Extract the (X, Y) coordinate from the center of the cell holding the provided text.  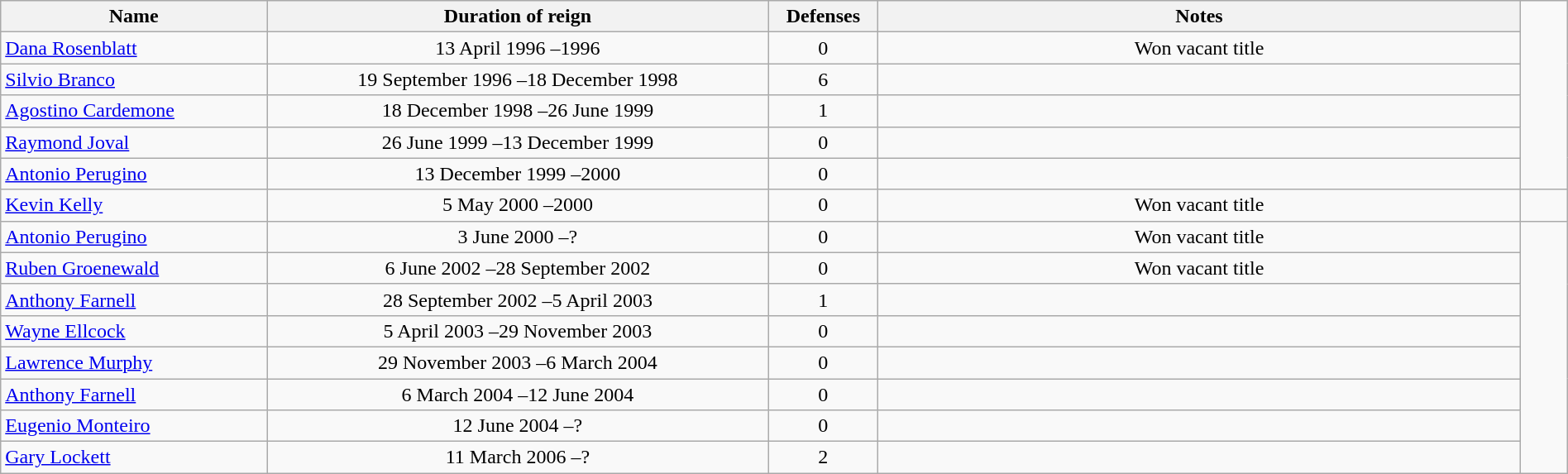
28 September 2002 –5 April 2003 (518, 299)
Kevin Kelly (134, 205)
29 November 2003 –6 March 2004 (518, 362)
5 May 2000 –2000 (518, 205)
Wayne Ellcock (134, 331)
Gary Lockett (134, 457)
13 December 1999 –2000 (518, 174)
Ruben Groenewald (134, 268)
Dana Rosenblatt (134, 48)
Name (134, 17)
3 June 2000 –? (518, 237)
Raymond Joval (134, 142)
19 September 1996 –18 December 1998 (518, 79)
Notes (1199, 17)
6 June 2002 –28 September 2002 (518, 268)
12 June 2004 –? (518, 426)
6 (824, 79)
Silvio Branco (134, 79)
Agostino Cardemone (134, 111)
11 March 2006 –? (518, 457)
Defenses (824, 17)
2 (824, 457)
5 April 2003 –29 November 2003 (518, 331)
Duration of reign (518, 17)
Lawrence Murphy (134, 362)
6 March 2004 –12 June 2004 (518, 395)
18 December 1998 –26 June 1999 (518, 111)
26 June 1999 –13 December 1999 (518, 142)
Eugenio Monteiro (134, 426)
13 April 1996 –1996 (518, 48)
